Pinpoint the cell where the given text exists, returning its (X, Y) midpoint coordinate. 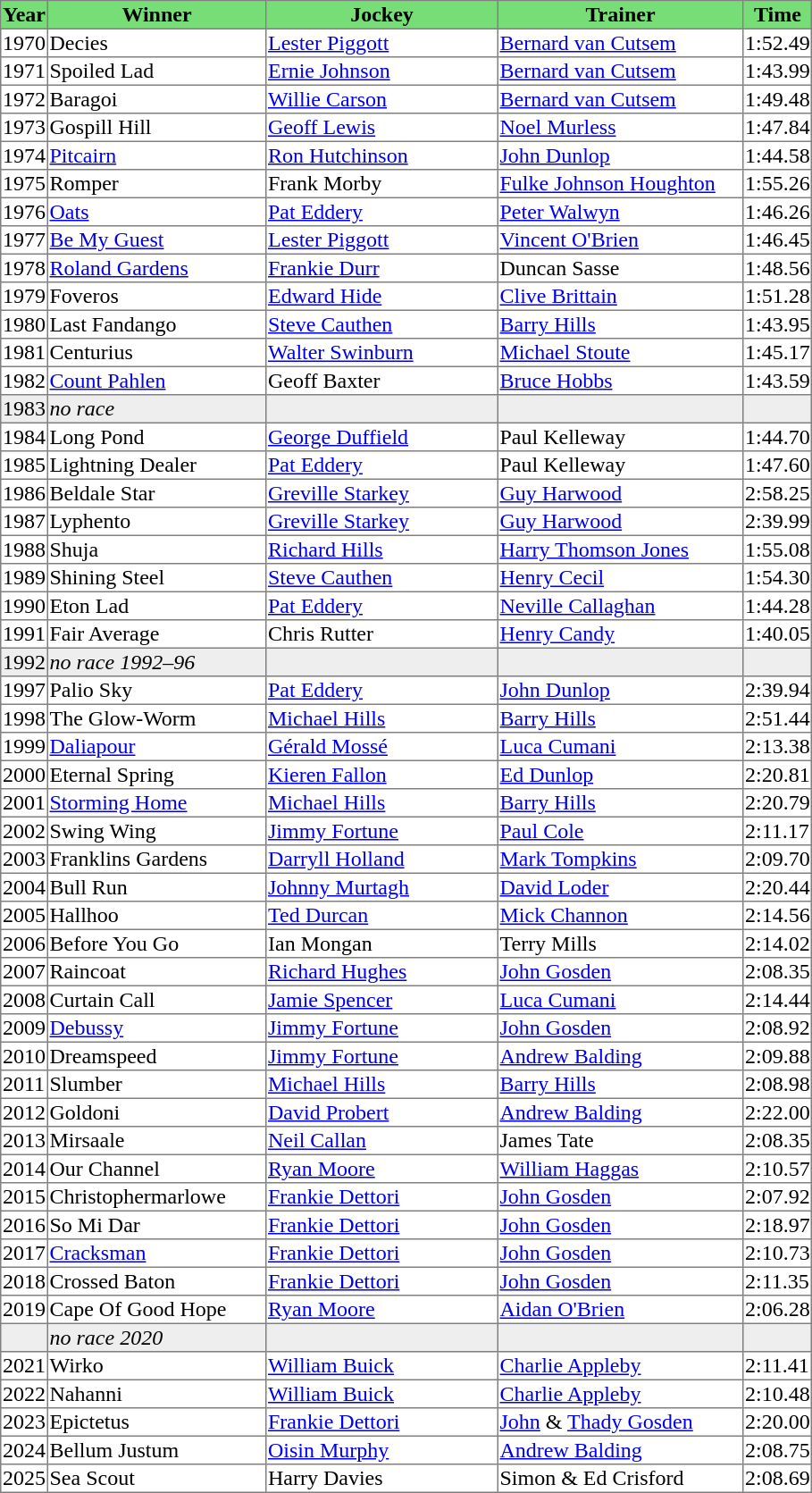
Mick Channon (620, 916)
Lyphento (156, 522)
2000 (24, 775)
Christophermarlowe (156, 1197)
George Duffield (382, 437)
Beldale Star (156, 493)
2:51.44 (777, 718)
1:54.30 (777, 578)
Debussy (156, 1028)
Be My Guest (156, 240)
Palio Sky (156, 691)
1979 (24, 297)
Oisin Murphy (382, 1450)
Franklins Gardens (156, 860)
1:46.26 (777, 212)
2008 (24, 1000)
2024 (24, 1450)
1972 (24, 99)
Ron Hutchinson (382, 155)
2:18.97 (777, 1225)
1990 (24, 606)
2:11.41 (777, 1366)
1:45.17 (777, 353)
Simon & Ed Crisford (620, 1479)
Richard Hills (382, 549)
1991 (24, 634)
Duncan Sasse (620, 268)
2:10.48 (777, 1394)
1982 (24, 381)
2017 (24, 1254)
1984 (24, 437)
2003 (24, 860)
Harry Thomson Jones (620, 549)
The Glow-Worm (156, 718)
Peter Walwyn (620, 212)
2:11.35 (777, 1281)
Frankie Durr (382, 268)
2:14.56 (777, 916)
Time (777, 15)
Clive Brittain (620, 297)
Count Pahlen (156, 381)
2:09.88 (777, 1056)
Roland Gardens (156, 268)
Vincent O'Brien (620, 240)
2006 (24, 944)
Eton Lad (156, 606)
1989 (24, 578)
Crossed Baton (156, 1281)
Pitcairn (156, 155)
2:14.44 (777, 1000)
2014 (24, 1169)
Noel Murless (620, 128)
Fulke Johnson Houghton (620, 184)
1:49.48 (777, 99)
1988 (24, 549)
Mark Tompkins (620, 860)
2001 (24, 803)
1977 (24, 240)
Lightning Dealer (156, 466)
Gérald Mossé (382, 747)
Goldoni (156, 1112)
Walter Swinburn (382, 353)
Chris Rutter (382, 634)
David Loder (620, 887)
Michael Stoute (620, 353)
Richard Hughes (382, 972)
2:11.17 (777, 831)
1985 (24, 466)
Foveros (156, 297)
2002 (24, 831)
Cape Of Good Hope (156, 1310)
Fair Average (156, 634)
2:08.75 (777, 1450)
1975 (24, 184)
1:44.28 (777, 606)
2:13.38 (777, 747)
1970 (24, 43)
Baragoi (156, 99)
Our Channel (156, 1169)
1978 (24, 268)
William Haggas (620, 1169)
Winner (156, 15)
Curtain Call (156, 1000)
Raincoat (156, 972)
Shining Steel (156, 578)
1:48.56 (777, 268)
Ernie Johnson (382, 71)
1:47.60 (777, 466)
2:10.57 (777, 1169)
2011 (24, 1085)
1974 (24, 155)
2015 (24, 1197)
Last Fandango (156, 324)
Ted Durcan (382, 916)
Daliapour (156, 747)
Ian Mongan (382, 944)
Sea Scout (156, 1479)
no race 1992–96 (156, 662)
Gospill Hill (156, 128)
2018 (24, 1281)
Dreamspeed (156, 1056)
2009 (24, 1028)
1983 (24, 409)
Edward Hide (382, 297)
1997 (24, 691)
Mirsaale (156, 1141)
2005 (24, 916)
Storming Home (156, 803)
Decies (156, 43)
Before You Go (156, 944)
Aidan O'Brien (620, 1310)
1:44.70 (777, 437)
2012 (24, 1112)
1981 (24, 353)
Jamie Spencer (382, 1000)
1:47.84 (777, 128)
Frank Morby (382, 184)
David Probert (382, 1112)
2004 (24, 887)
2:58.25 (777, 493)
2:10.73 (777, 1254)
Swing Wing (156, 831)
2010 (24, 1056)
Epictetus (156, 1422)
1:44.58 (777, 155)
2:20.44 (777, 887)
Centurius (156, 353)
Slumber (156, 1085)
1980 (24, 324)
no race (156, 409)
1:52.49 (777, 43)
Oats (156, 212)
2016 (24, 1225)
1976 (24, 212)
Geoff Baxter (382, 381)
2:14.02 (777, 944)
no race 2020 (156, 1338)
Johnny Murtagh (382, 887)
2:22.00 (777, 1112)
Henry Cecil (620, 578)
Eternal Spring (156, 775)
Wirko (156, 1366)
1999 (24, 747)
2:20.81 (777, 775)
1971 (24, 71)
1987 (24, 522)
Kieren Fallon (382, 775)
1:43.95 (777, 324)
Geoff Lewis (382, 128)
Romper (156, 184)
Year (24, 15)
James Tate (620, 1141)
1:43.99 (777, 71)
1973 (24, 128)
Paul Cole (620, 831)
Terry Mills (620, 944)
2:39.99 (777, 522)
Hallhoo (156, 916)
Shuja (156, 549)
2:39.94 (777, 691)
Cracksman (156, 1254)
1:55.26 (777, 184)
2:20.79 (777, 803)
2019 (24, 1310)
Spoiled Lad (156, 71)
Neil Callan (382, 1141)
Nahanni (156, 1394)
2:06.28 (777, 1310)
1998 (24, 718)
2025 (24, 1479)
1986 (24, 493)
2021 (24, 1366)
Henry Candy (620, 634)
2007 (24, 972)
2022 (24, 1394)
John & Thady Gosden (620, 1422)
1:46.45 (777, 240)
Darryll Holland (382, 860)
Willie Carson (382, 99)
2:09.70 (777, 860)
Harry Davies (382, 1479)
2013 (24, 1141)
Bull Run (156, 887)
Trainer (620, 15)
1:40.05 (777, 634)
2023 (24, 1422)
Jockey (382, 15)
2:08.92 (777, 1028)
1:55.08 (777, 549)
1992 (24, 662)
2:08.98 (777, 1085)
Bruce Hobbs (620, 381)
2:07.92 (777, 1197)
Neville Callaghan (620, 606)
So Mi Dar (156, 1225)
Ed Dunlop (620, 775)
Long Pond (156, 437)
Bellum Justum (156, 1450)
1:43.59 (777, 381)
2:20.00 (777, 1422)
2:08.69 (777, 1479)
1:51.28 (777, 297)
